Provide the (X, Y) coordinate of the cell's center where the given text is located.  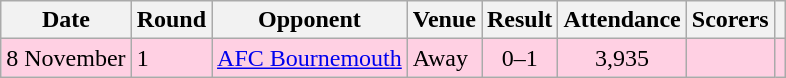
Date (66, 20)
Opponent (310, 20)
Scorers (730, 20)
8 November (66, 58)
0–1 (520, 58)
Round (171, 20)
Attendance (622, 20)
1 (171, 58)
Venue (444, 20)
AFC Bournemouth (310, 58)
Result (520, 20)
3,935 (622, 58)
Away (444, 58)
